Return the [X, Y] coordinate for the center point of the cell that contains the specified text.  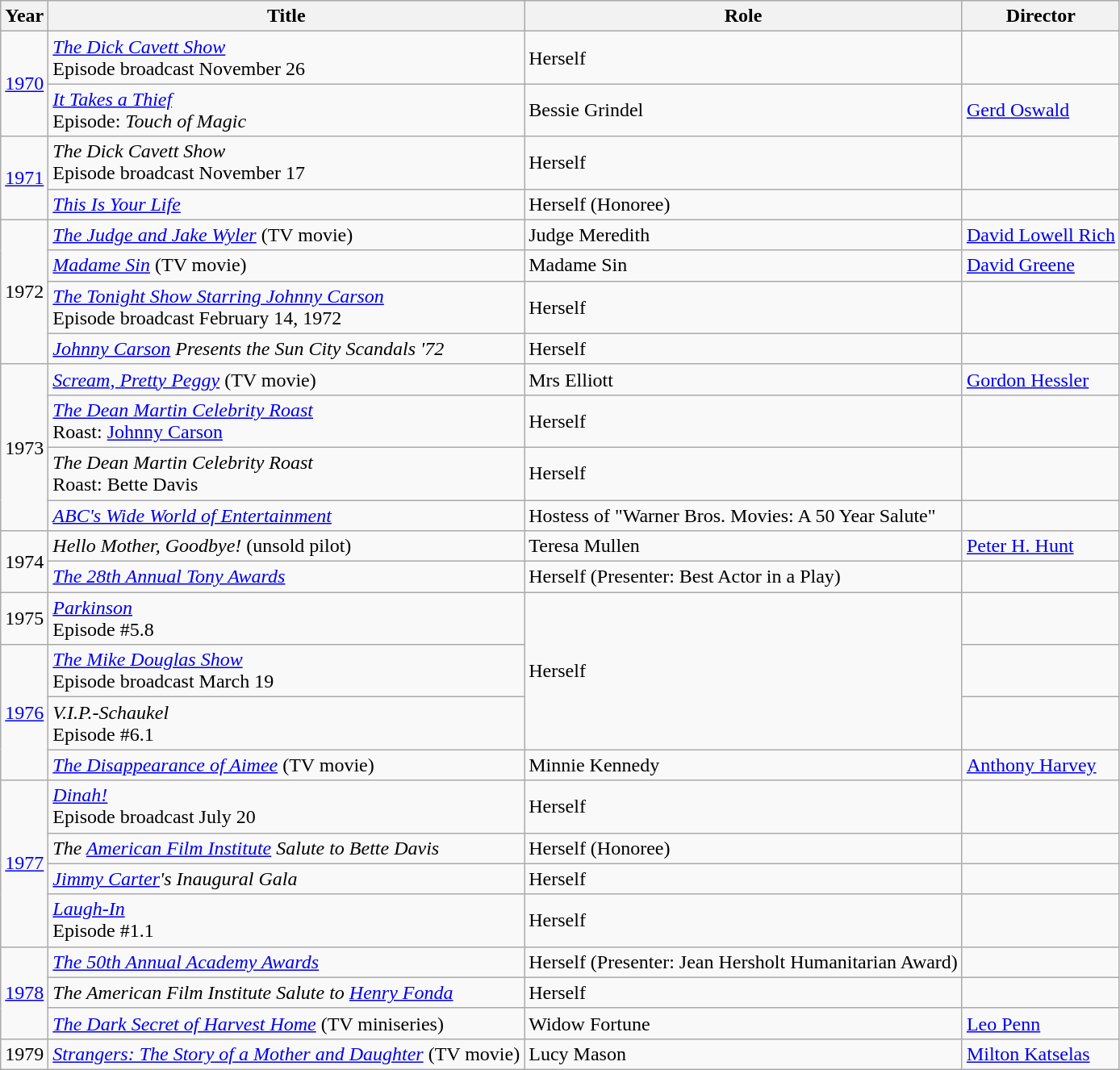
The Dean Martin Celebrity RoastRoast: Johnny Carson [286, 421]
Hello Mother, Goodbye! (unsold pilot) [286, 546]
1973 [24, 447]
Leo Penn [1041, 1023]
Mrs Elliott [744, 379]
Milton Katselas [1041, 1054]
David Greene [1041, 265]
Madame Sin (TV movie) [286, 265]
This Is Your Life [286, 204]
The Tonight Show Starring Johnny CarsonEpisode broadcast February 14, 1972 [286, 307]
1972 [24, 292]
1976 [24, 713]
Title [286, 16]
1975 [24, 618]
Strangers: The Story of a Mother and Daughter (TV movie) [286, 1054]
Teresa Mullen [744, 546]
1974 [24, 562]
Director [1041, 16]
Peter H. Hunt [1041, 546]
1978 [24, 993]
It Takes a ThiefEpisode: Touch of Magic [286, 110]
V.I.P.-SchaukelEpisode #6.1 [286, 723]
The Dark Secret of Harvest Home (TV miniseries) [286, 1023]
Bessie Grindel [744, 110]
Widow Fortune [744, 1023]
The Disappearance of Aimee (TV movie) [286, 765]
ABC's Wide World of Entertainment [286, 516]
Gordon Hessler [1041, 379]
The American Film Institute Salute to Bette Davis [286, 848]
Anthony Harvey [1041, 765]
Minnie Kennedy [744, 765]
Role [744, 16]
Lucy Mason [744, 1054]
The Dean Martin Celebrity RoastRoast: Bette Davis [286, 473]
The 50th Annual Academy Awards [286, 962]
David Lowell Rich [1041, 235]
Johnny Carson Presents the Sun City Scandals '72 [286, 349]
The Judge and Jake Wyler (TV movie) [286, 235]
Madame Sin [744, 265]
Judge Meredith [744, 235]
Scream, Pretty Peggy (TV movie) [286, 379]
Hostess of "Warner Bros. Movies: A 50 Year Salute" [744, 516]
1979 [24, 1054]
The 28th Annual Tony Awards [286, 577]
Herself (Presenter: Jean Hersholt Humanitarian Award) [744, 962]
The Dick Cavett ShowEpisode broadcast November 26 [286, 58]
The Mike Douglas ShowEpisode broadcast March 19 [286, 671]
Dinah!Episode broadcast July 20 [286, 807]
The Dick Cavett ShowEpisode broadcast November 17 [286, 163]
The American Film Institute Salute to Henry Fonda [286, 993]
Gerd Oswald [1041, 110]
Year [24, 16]
1971 [24, 178]
Herself (Presenter: Best Actor in a Play) [744, 577]
Laugh-InEpisode #1.1 [286, 920]
Jimmy Carter's Inaugural Gala [286, 879]
1970 [24, 84]
1977 [24, 863]
ParkinsonEpisode #5.8 [286, 618]
